Determine the (X, Y) coordinate at the center of the cell enclosing the given text.  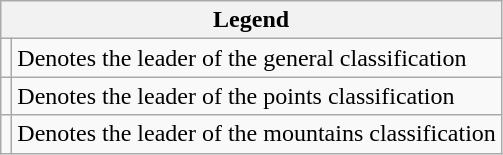
Denotes the leader of the points classification (257, 96)
Denotes the leader of the mountains classification (257, 134)
Legend (252, 20)
Denotes the leader of the general classification (257, 58)
